Capture the cell that displays the provided text and extract its [X, Y] central coordinate. 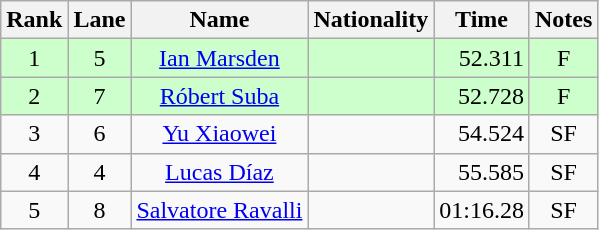
52.311 [482, 58]
2 [34, 96]
54.524 [482, 134]
8 [100, 210]
Rank [34, 20]
7 [100, 96]
Róbert Suba [220, 96]
01:16.28 [482, 210]
3 [34, 134]
Ian Marsden [220, 58]
Salvatore Ravalli [220, 210]
1 [34, 58]
Yu Xiaowei [220, 134]
Lane [100, 20]
6 [100, 134]
55.585 [482, 172]
Time [482, 20]
Lucas Díaz [220, 172]
Notes [563, 20]
Nationality [371, 20]
Name [220, 20]
52.728 [482, 96]
